For the text-containing cell, return its midpoint in (X, Y) coordinate format. 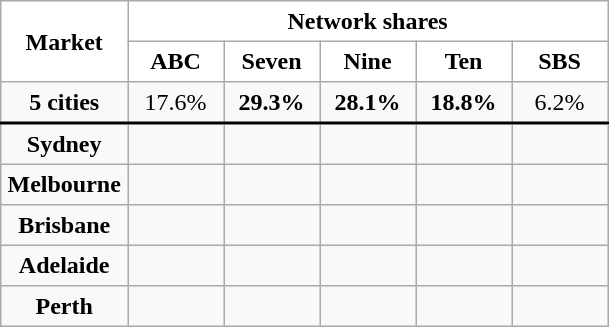
Brisbane (64, 225)
Network shares (368, 21)
Perth (64, 306)
5 cities (64, 102)
Sydney (64, 144)
28.1% (368, 102)
17.6% (176, 102)
Seven (272, 61)
29.3% (272, 102)
Market (64, 42)
Nine (368, 61)
ABC (176, 61)
Melbourne (64, 184)
Ten (464, 61)
18.8% (464, 102)
Adelaide (64, 265)
SBS (560, 61)
6.2% (560, 102)
